Output the (X, Y) coordinate of the center of the cell containing the given text.  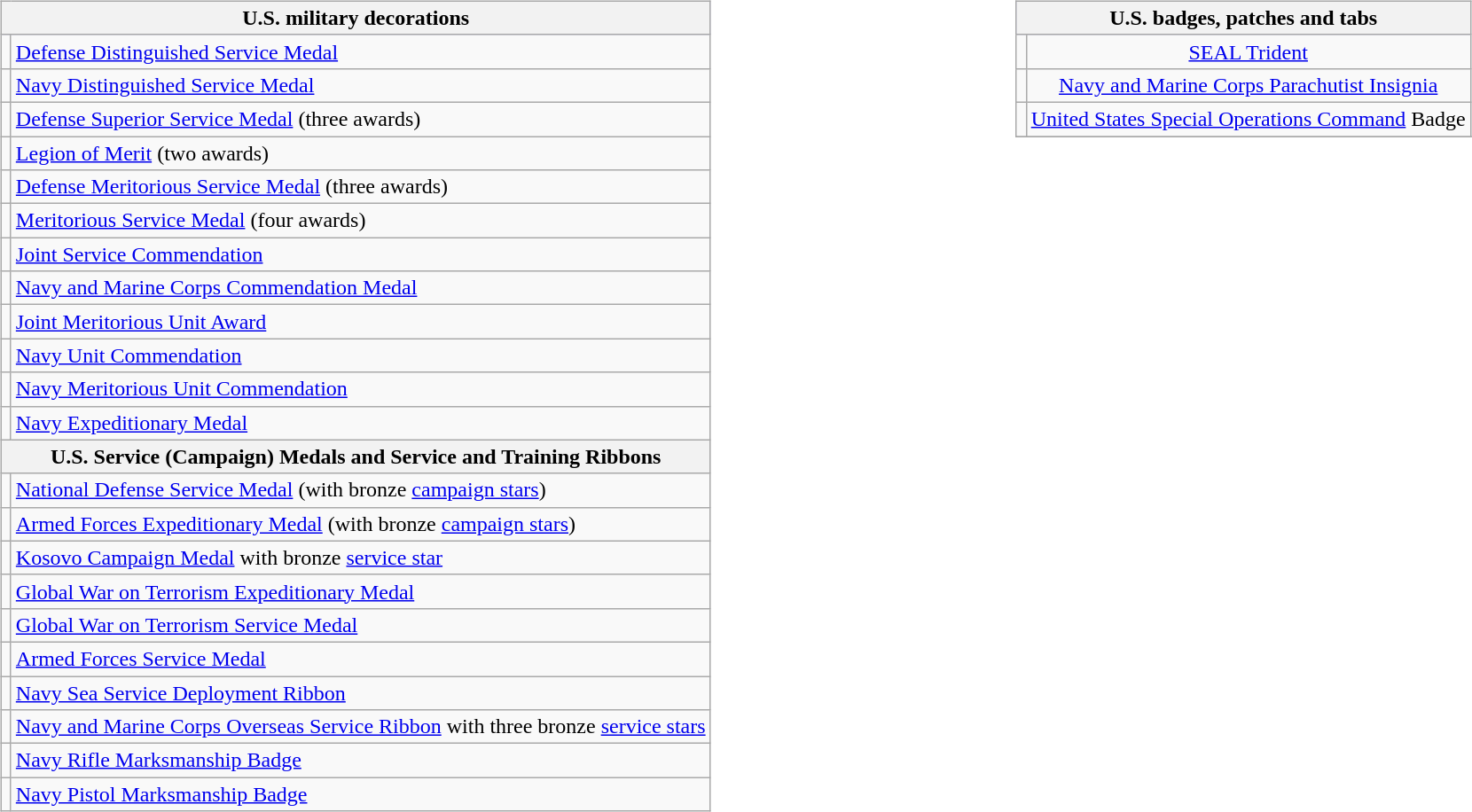
United States Special Operations Command Badge (1249, 119)
U.S. Service (Campaign) Medals and Service and Training Ribbons (356, 457)
Navy Unit Commendation (360, 355)
Defense Superior Service Medal (three awards) (360, 119)
Navy Expeditionary Medal (360, 423)
U.S. badges, patches and tabs (1243, 18)
Global War on Terrorism Service Medal (360, 625)
U.S. military decorations (356, 18)
Meritorious Service Medal (four awards) (360, 221)
Defense Meritorious Service Medal (three awards) (360, 187)
Kosovo Campaign Medal with bronze service star (360, 558)
Armed Forces Expeditionary Medal (with bronze campaign stars) (360, 524)
Defense Distinguished Service Medal (360, 51)
Navy Meritorious Unit Commendation (360, 389)
Joint Service Commendation (360, 254)
SEAL Trident (1249, 51)
Global War on Terrorism Expeditionary Medal (360, 591)
Navy and Marine Corps Overseas Service Ribbon with three bronze service stars (360, 727)
Navy Distinguished Service Medal (360, 85)
Navy and Marine Corps Commendation Medal (360, 288)
Navy and Marine Corps Parachutist Insignia (1249, 85)
Armed Forces Service Medal (360, 659)
Joint Meritorious Unit Award (360, 322)
National Defense Service Medal (with bronze campaign stars) (360, 490)
Navy Sea Service Deployment Ribbon (360, 692)
Navy Rifle Marksmanship Badge (360, 761)
Navy Pistol Marksmanship Badge (360, 794)
Legion of Merit (two awards) (360, 153)
